Search for the cell housing the specified text and yield its [X, Y] center coordinate. 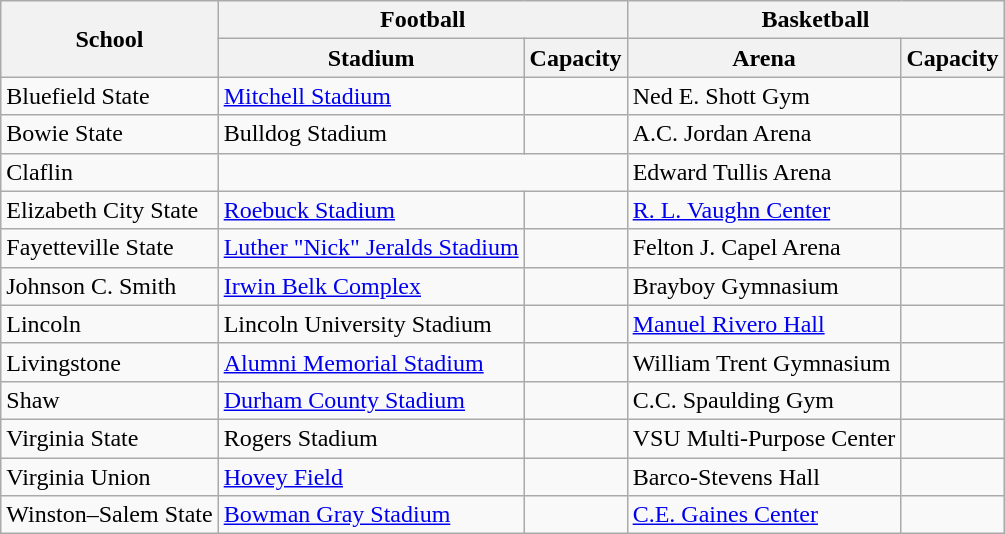
Barco-Stevens Hall [764, 477]
William Trent Gymnasium [764, 362]
Roebuck Stadium [371, 210]
Durham County Stadium [371, 400]
Claflin [110, 172]
Basketball [816, 20]
Luther "Nick" Jeralds Stadium [371, 248]
Bowie State [110, 134]
R. L. Vaughn Center [764, 210]
VSU Multi-Purpose Center [764, 438]
Bluefield State [110, 96]
Lincoln University Stadium [371, 324]
Fayetteville State [110, 248]
Rogers Stadium [371, 438]
Virginia Union [110, 477]
Bowman Gray Stadium [371, 515]
School [110, 39]
Edward Tullis Arena [764, 172]
Arena [764, 58]
A.C. Jordan Arena [764, 134]
Hovey Field [371, 477]
Bulldog Stadium [371, 134]
Mitchell Stadium [371, 96]
Virginia State [110, 438]
Johnson C. Smith [110, 286]
C.C. Spaulding Gym [764, 400]
Shaw [110, 400]
Felton J. Capel Arena [764, 248]
C.E. Gaines Center [764, 515]
Lincoln [110, 324]
Elizabeth City State [110, 210]
Ned E. Shott Gym [764, 96]
Football [422, 20]
Stadium [371, 58]
Irwin Belk Complex [371, 286]
Alumni Memorial Stadium [371, 362]
Winston–Salem State [110, 515]
Brayboy Gymnasium [764, 286]
Livingstone [110, 362]
Manuel Rivero Hall [764, 324]
